Locate the cell with the specified text and output its [x, y] center coordinate. 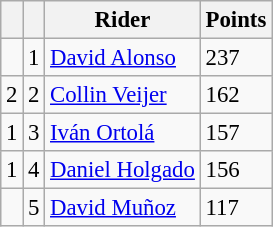
David Muñoz [122, 208]
5 [34, 208]
Points [236, 20]
4 [34, 170]
Collin Veijer [122, 95]
162 [236, 95]
Iván Ortolá [122, 133]
David Alonso [122, 58]
157 [236, 133]
Rider [122, 20]
3 [34, 133]
156 [236, 170]
117 [236, 208]
237 [236, 58]
Daniel Holgado [122, 170]
